Find where the given text appears and provide that cell's center as [x, y] coordinate. 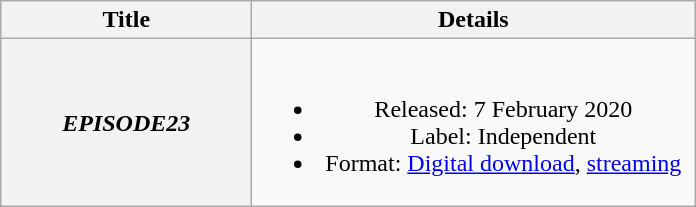
Details [474, 20]
Released: 7 February 2020Label: IndependentFormat: Digital download, streaming [474, 122]
EPISODE23 [126, 122]
Title [126, 20]
